Output the (x, y) coordinate of the center of the cell containing the given text.  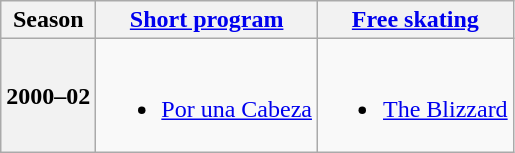
2000–02 (48, 96)
Por una Cabeza (207, 96)
Short program (207, 20)
Free skating (415, 20)
The Blizzard (415, 96)
Season (48, 20)
